For the text-containing cell, return its midpoint in (x, y) coordinate format. 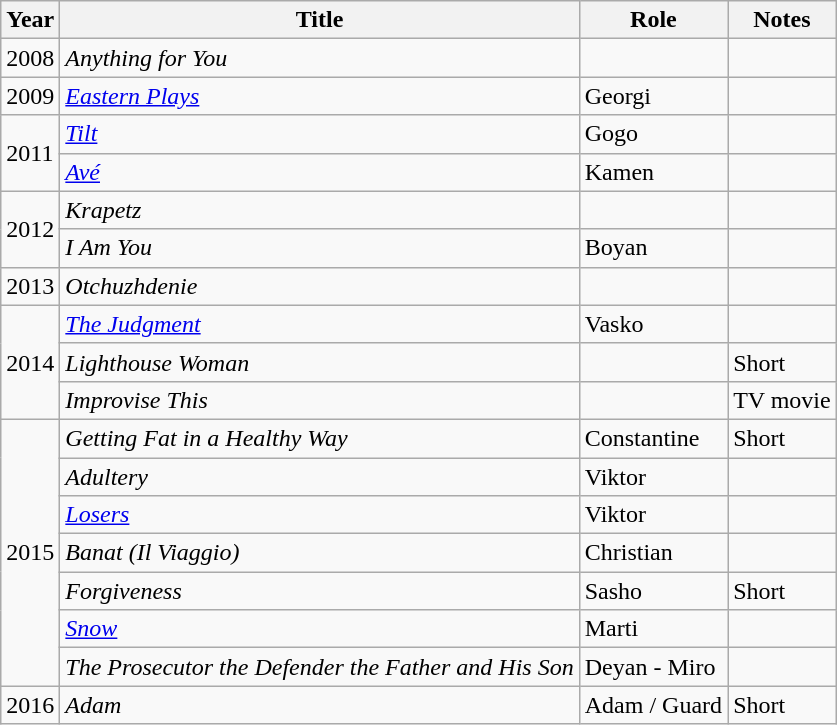
Adultery (320, 477)
The Judgment (320, 324)
TV movie (782, 400)
Year (30, 20)
Getting Fat in a Healthy Way (320, 438)
2013 (30, 286)
2015 (30, 552)
2016 (30, 705)
Lighthouse Woman (320, 362)
Anything for You (320, 58)
Georgi (653, 96)
Notes (782, 20)
Constantine (653, 438)
Adam / Guard (653, 705)
Improvise This (320, 400)
2008 (30, 58)
Vasko (653, 324)
Forgiveness (320, 591)
Kamen (653, 172)
Tilt (320, 134)
I Am You (320, 248)
2014 (30, 362)
Eastern Plays (320, 96)
Boyan (653, 248)
Banat (Il Viaggio) (320, 553)
Adam (320, 705)
Title (320, 20)
The Prosecutor the Defender the Father and His Son (320, 667)
Gogo (653, 134)
Snow (320, 629)
Krapetz (320, 210)
2012 (30, 229)
Otchuzhdenie (320, 286)
Sasho (653, 591)
Christian (653, 553)
2009 (30, 96)
Losers (320, 515)
2011 (30, 153)
Role (653, 20)
Deyan - Miro (653, 667)
Avé (320, 172)
Marti (653, 629)
